Find where the given text appears and provide that cell's center as [X, Y] coordinate. 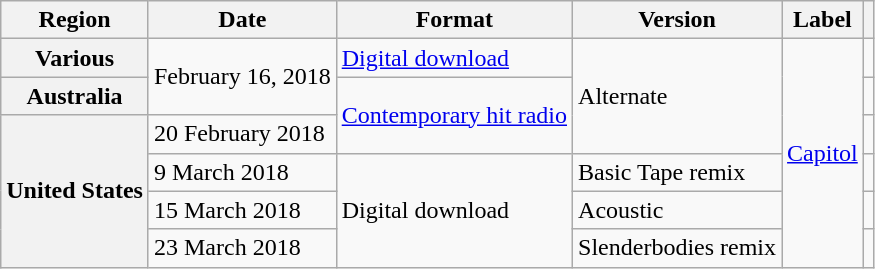
Version [678, 20]
Australia [75, 96]
23 March 2018 [242, 248]
Alternate [678, 96]
Format [454, 20]
Acoustic [678, 210]
Label [823, 20]
United States [75, 191]
15 March 2018 [242, 210]
Various [75, 58]
Region [75, 20]
Slenderbodies remix [678, 248]
Capitol [823, 153]
9 March 2018 [242, 172]
20 February 2018 [242, 134]
Date [242, 20]
February 16, 2018 [242, 77]
Basic Tape remix [678, 172]
Contemporary hit radio [454, 115]
